Provide the (X, Y) coordinate of the cell's center where the given text is located.  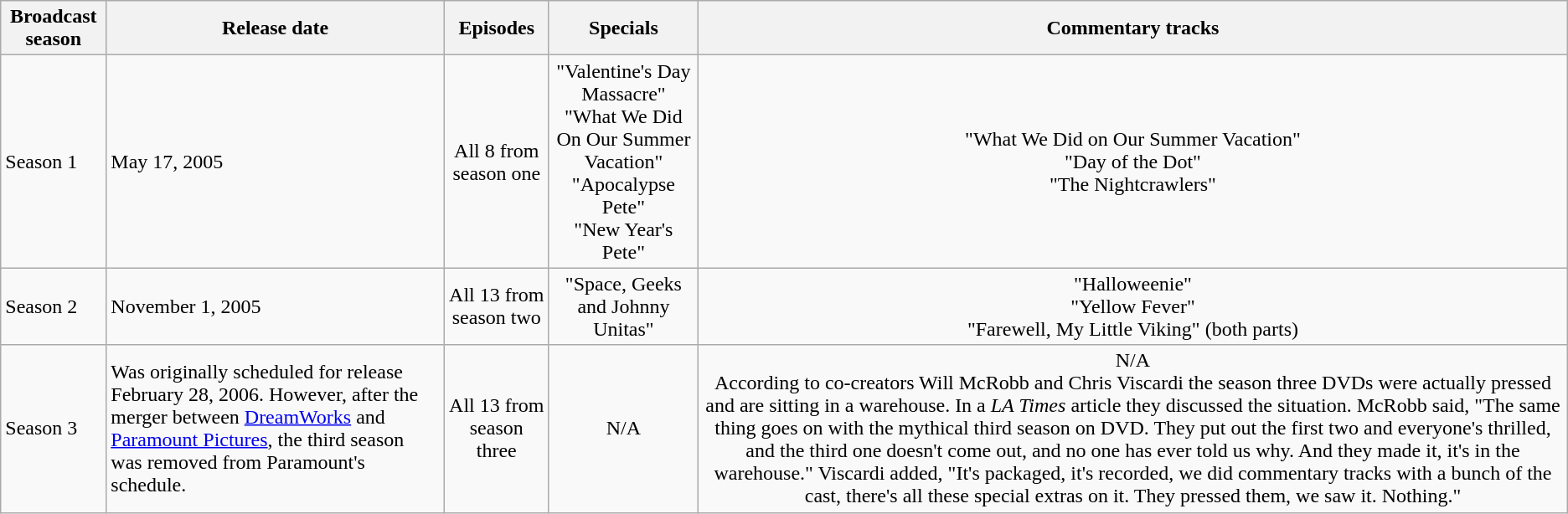
November 1, 2005 (276, 306)
May 17, 2005 (276, 162)
Season 2 (54, 306)
"Valentine's Day Massacre""What We Did On Our Summer Vacation""Apocalypse Pete""New Year's Pete" (623, 162)
Episodes (496, 28)
N/A (623, 429)
All 8 from season one (496, 162)
Season 3 (54, 429)
Commentary tracks (1133, 28)
Season 1 (54, 162)
Broadcast season (54, 28)
All 13 from season three (496, 429)
All 13 from season two (496, 306)
"What We Did on Our Summer Vacation""Day of the Dot""The Nightcrawlers" (1133, 162)
Specials (623, 28)
"Halloweenie""Yellow Fever""Farewell, My Little Viking" (both parts) (1133, 306)
Release date (276, 28)
"Space, Geeks and Johnny Unitas" (623, 306)
